From the cell containing the given text, extract its center point as (X, Y) coordinate. 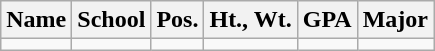
Ht., Wt. (250, 20)
Name (36, 20)
Major (395, 20)
School (112, 20)
GPA (327, 20)
Pos. (178, 20)
